Locate the cell with the specified text and output its (X, Y) center coordinate. 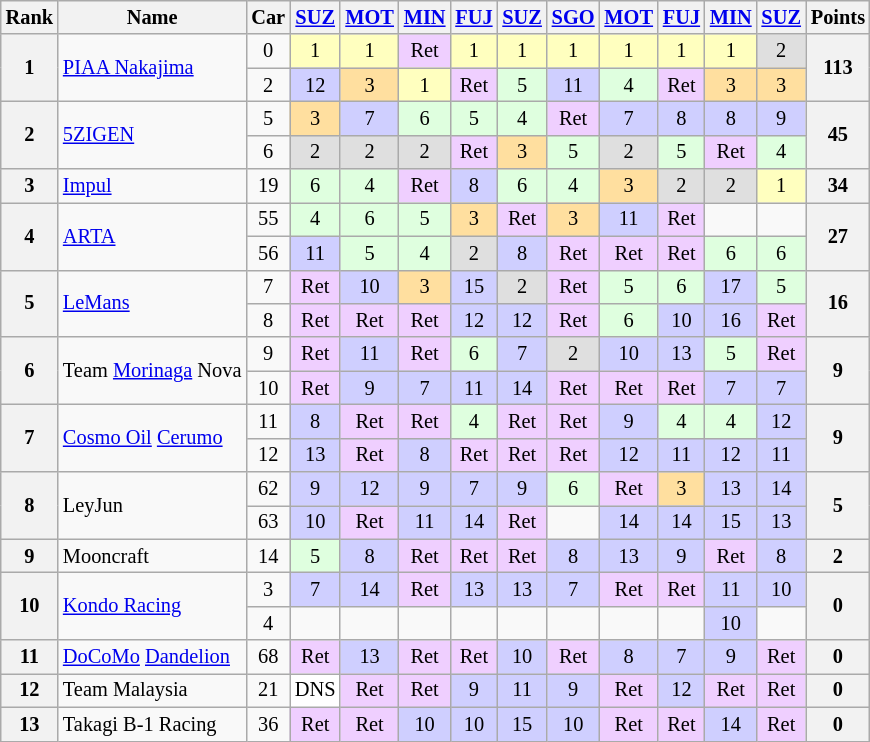
LeyJun (152, 506)
36 (268, 724)
56 (268, 253)
DNS (315, 690)
ARTA (152, 236)
5ZIGEN (152, 134)
45 (838, 134)
Mooncraft (152, 556)
Team Morinaga Nova (152, 370)
Cosmo Oil Cerumo (152, 438)
Rank (30, 17)
113 (838, 68)
Car (268, 17)
Name (152, 17)
63 (268, 522)
68 (268, 657)
27 (838, 236)
PIAA Nakajima (152, 68)
Takagi B-1 Racing (152, 724)
LeMans (152, 304)
Points (838, 17)
SGO (574, 17)
21 (268, 690)
34 (838, 186)
Impul (152, 186)
19 (268, 186)
55 (268, 219)
17 (731, 287)
Kondo Racing (152, 606)
62 (268, 489)
DoCoMo Dandelion (152, 657)
Team Malaysia (152, 690)
